Detect which cell encompasses the target text, then output its [X, Y] center coordinate. 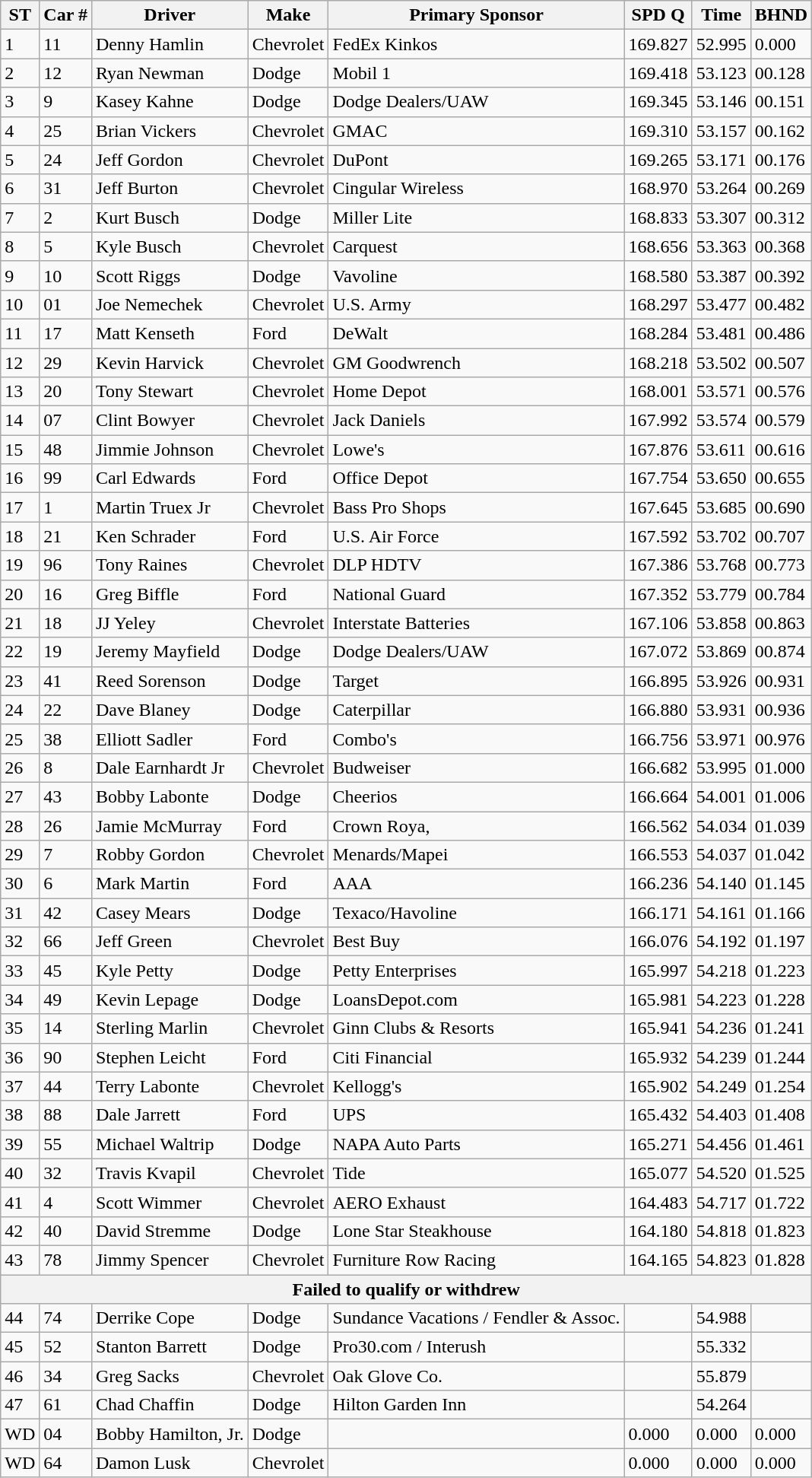
Bass Pro Shops [476, 507]
Martin Truex Jr [170, 507]
Jeff Burton [170, 189]
53.307 [721, 218]
53.926 [721, 681]
Chad Chaffin [170, 1405]
53.869 [721, 652]
Casey Mears [170, 913]
Bobby Hamilton, Jr. [170, 1434]
54.140 [721, 884]
01.006 [781, 796]
Ken Schrader [170, 536]
JJ Yeley [170, 623]
Car # [65, 15]
Joe Nemechek [170, 304]
00.936 [781, 710]
54.161 [721, 913]
166.664 [658, 796]
90 [65, 1057]
Reed Sorenson [170, 681]
Tide [476, 1173]
96 [65, 565]
168.001 [658, 392]
SPD Q [658, 15]
169.827 [658, 44]
Make [288, 15]
Tony Stewart [170, 392]
166.756 [658, 739]
165.981 [658, 1000]
Ryan Newman [170, 73]
55.879 [721, 1376]
00.392 [781, 275]
Pro30.com / Interush [476, 1347]
FedEx Kinkos [476, 44]
Caterpillar [476, 710]
Home Depot [476, 392]
00.874 [781, 652]
00.931 [781, 681]
53.264 [721, 189]
Brian Vickers [170, 131]
52.995 [721, 44]
Matt Kenseth [170, 333]
168.656 [658, 246]
Mark Martin [170, 884]
165.077 [658, 1173]
GMAC [476, 131]
LoansDepot.com [476, 1000]
53.477 [721, 304]
01.254 [781, 1086]
00.128 [781, 73]
166.895 [658, 681]
35 [20, 1028]
David Stremme [170, 1231]
46 [20, 1376]
99 [65, 478]
169.418 [658, 73]
3 [20, 102]
167.876 [658, 450]
164.483 [658, 1202]
49 [65, 1000]
Mobil 1 [476, 73]
Stanton Barrett [170, 1347]
Citi Financial [476, 1057]
54.717 [721, 1202]
Tony Raines [170, 565]
00.162 [781, 131]
00.976 [781, 739]
Cheerios [476, 796]
165.432 [658, 1115]
53.571 [721, 392]
01.166 [781, 913]
01.525 [781, 1173]
Interstate Batteries [476, 623]
Stephen Leicht [170, 1057]
Kyle Busch [170, 246]
165.271 [658, 1144]
Kasey Kahne [170, 102]
01.408 [781, 1115]
Derrike Cope [170, 1318]
166.236 [658, 884]
33 [20, 971]
Oak Glove Co. [476, 1376]
61 [65, 1405]
53.481 [721, 333]
01.828 [781, 1260]
AERO Exhaust [476, 1202]
01.244 [781, 1057]
00.312 [781, 218]
Target [476, 681]
54.249 [721, 1086]
00.655 [781, 478]
Damon Lusk [170, 1463]
54.823 [721, 1260]
00.368 [781, 246]
00.576 [781, 392]
166.880 [658, 710]
53.157 [721, 131]
166.682 [658, 768]
U.S. Army [476, 304]
54.520 [721, 1173]
Elliott Sadler [170, 739]
BHND [781, 15]
01.241 [781, 1028]
00.784 [781, 594]
23 [20, 681]
00.616 [781, 450]
04 [65, 1434]
Furniture Row Racing [476, 1260]
Petty Enterprises [476, 971]
53.650 [721, 478]
Kellogg's [476, 1086]
Office Depot [476, 478]
00.507 [781, 363]
52 [65, 1347]
165.902 [658, 1086]
07 [65, 421]
13 [20, 392]
Kurt Busch [170, 218]
00.486 [781, 333]
Menards/Mapei [476, 855]
01.461 [781, 1144]
164.180 [658, 1231]
Lowe's [476, 450]
Cingular Wireless [476, 189]
Vavoline [476, 275]
66 [65, 942]
88 [65, 1115]
53.171 [721, 160]
00.151 [781, 102]
00.482 [781, 304]
165.997 [658, 971]
Miller Lite [476, 218]
01.000 [781, 768]
Driver [170, 15]
Jamie McMurray [170, 825]
GM Goodwrench [476, 363]
168.580 [658, 275]
00.269 [781, 189]
53.611 [721, 450]
53.768 [721, 565]
00.773 [781, 565]
167.992 [658, 421]
168.833 [658, 218]
165.941 [658, 1028]
01 [65, 304]
Hilton Garden Inn [476, 1405]
53.971 [721, 739]
Primary Sponsor [476, 15]
01.223 [781, 971]
78 [65, 1260]
00.863 [781, 623]
53.574 [721, 421]
DuPont [476, 160]
54.236 [721, 1028]
01.722 [781, 1202]
Denny Hamlin [170, 44]
169.265 [658, 160]
Kevin Harvick [170, 363]
54.264 [721, 1405]
Jack Daniels [476, 421]
53.146 [721, 102]
167.386 [658, 565]
55.332 [721, 1347]
53.123 [721, 73]
Carquest [476, 246]
166.076 [658, 942]
AAA [476, 884]
165.932 [658, 1057]
54.239 [721, 1057]
53.685 [721, 507]
53.363 [721, 246]
00.690 [781, 507]
169.310 [658, 131]
Jeff Green [170, 942]
01.145 [781, 884]
30 [20, 884]
54.818 [721, 1231]
Kyle Petty [170, 971]
54.001 [721, 796]
168.284 [658, 333]
74 [65, 1318]
54.037 [721, 855]
Terry Labonte [170, 1086]
39 [20, 1144]
Lone Star Steakhouse [476, 1231]
Scott Wimmer [170, 1202]
48 [65, 450]
Greg Biffle [170, 594]
Greg Sacks [170, 1376]
01.042 [781, 855]
00.707 [781, 536]
Travis Kvapil [170, 1173]
01.823 [781, 1231]
53.702 [721, 536]
U.S. Air Force [476, 536]
167.754 [658, 478]
54.988 [721, 1318]
53.858 [721, 623]
167.645 [658, 507]
Combo's [476, 739]
00.579 [781, 421]
Dave Blaney [170, 710]
NAPA Auto Parts [476, 1144]
64 [65, 1463]
27 [20, 796]
164.165 [658, 1260]
Failed to qualify or withdrew [406, 1289]
Robby Gordon [170, 855]
Crown Roya, [476, 825]
47 [20, 1405]
00.176 [781, 160]
54.456 [721, 1144]
54.034 [721, 825]
UPS [476, 1115]
Michael Waltrip [170, 1144]
15 [20, 450]
167.106 [658, 623]
168.218 [658, 363]
ST [20, 15]
National Guard [476, 594]
54.192 [721, 942]
168.970 [658, 189]
Clint Bowyer [170, 421]
166.553 [658, 855]
168.297 [658, 304]
53.931 [721, 710]
37 [20, 1086]
53.779 [721, 594]
Jeff Gordon [170, 160]
Carl Edwards [170, 478]
Kevin Lepage [170, 1000]
166.562 [658, 825]
Best Buy [476, 942]
Jeremy Mayfield [170, 652]
28 [20, 825]
DLP HDTV [476, 565]
Ginn Clubs & Resorts [476, 1028]
167.592 [658, 536]
54.218 [721, 971]
Sterling Marlin [170, 1028]
53.387 [721, 275]
Scott Riggs [170, 275]
54.403 [721, 1115]
167.352 [658, 594]
Bobby Labonte [170, 796]
54.223 [721, 1000]
167.072 [658, 652]
Time [721, 15]
Sundance Vacations / Fendler & Assoc. [476, 1318]
36 [20, 1057]
169.345 [658, 102]
DeWalt [476, 333]
01.197 [781, 942]
Jimmie Johnson [170, 450]
Jimmy Spencer [170, 1260]
Dale Jarrett [170, 1115]
01.228 [781, 1000]
53.502 [721, 363]
01.039 [781, 825]
Budweiser [476, 768]
166.171 [658, 913]
53.995 [721, 768]
Texaco/Havoline [476, 913]
55 [65, 1144]
Dale Earnhardt Jr [170, 768]
